Determine the (X, Y) coordinate at the center of the cell enclosing the given text.  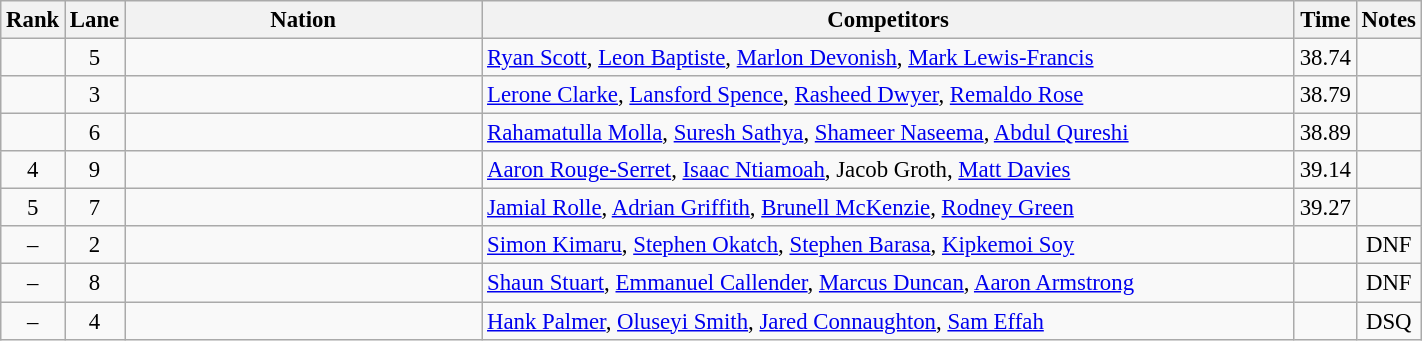
39.14 (1325, 170)
39.27 (1325, 208)
38.79 (1325, 95)
7 (95, 208)
3 (95, 95)
Lerone Clarke, Lansford Spence, Rasheed Dwyer, Remaldo Rose (888, 95)
Nation (304, 20)
8 (95, 283)
Notes (1388, 20)
2 (95, 245)
38.74 (1325, 58)
Ryan Scott, Leon Baptiste, Marlon Devonish, Mark Lewis-Francis (888, 58)
6 (95, 133)
38.89 (1325, 133)
Competitors (888, 20)
Rahamatulla Molla, Suresh Sathya, Shameer Naseema, Abdul Qureshi (888, 133)
Time (1325, 20)
Aaron Rouge-Serret, Isaac Ntiamoah, Jacob Groth, Matt Davies (888, 170)
Jamial Rolle, Adrian Griffith, Brunell McKenzie, Rodney Green (888, 208)
9 (95, 170)
DSQ (1388, 321)
Lane (95, 20)
Simon Kimaru, Stephen Okatch, Stephen Barasa, Kipkemoi Soy (888, 245)
Rank (33, 20)
Hank Palmer, Oluseyi Smith, Jared Connaughton, Sam Effah (888, 321)
Shaun Stuart, Emmanuel Callender, Marcus Duncan, Aaron Armstrong (888, 283)
